Find where the given text appears and provide that cell's center as (x, y) coordinate. 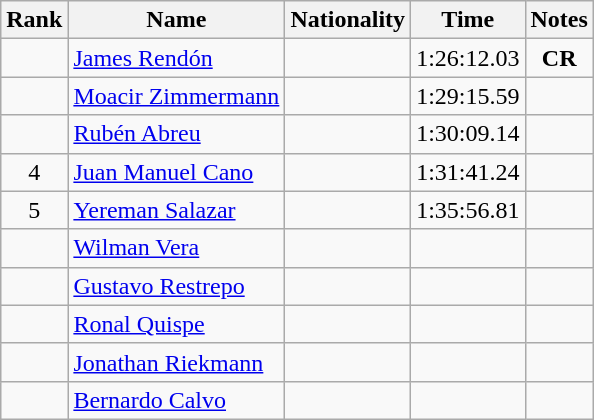
Name (176, 20)
CR (559, 58)
Nationality (348, 20)
Yereman Salazar (176, 210)
Notes (559, 20)
James Rendón (176, 58)
4 (34, 172)
Bernardo Calvo (176, 400)
Rubén Abreu (176, 134)
1:29:15.59 (468, 96)
1:30:09.14 (468, 134)
1:31:41.24 (468, 172)
1:35:56.81 (468, 210)
Moacir Zimmermann (176, 96)
Gustavo Restrepo (176, 286)
Time (468, 20)
Wilman Vera (176, 248)
Juan Manuel Cano (176, 172)
1:26:12.03 (468, 58)
5 (34, 210)
Ronal Quispe (176, 324)
Jonathan Riekmann (176, 362)
Rank (34, 20)
